Return the (x, y) coordinate for the center point of the cell that contains the specified text.  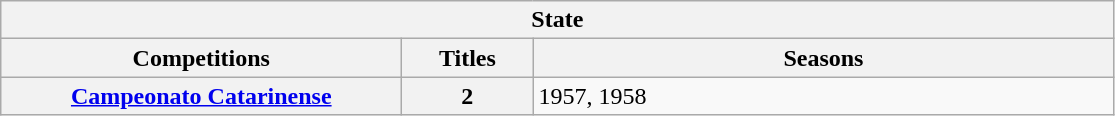
State (558, 20)
1957, 1958 (824, 96)
Seasons (824, 58)
Campeonato Catarinense (202, 96)
Competitions (202, 58)
Titles (468, 58)
2 (468, 96)
